Detect which cell encompasses the target text, then output its (X, Y) center coordinate. 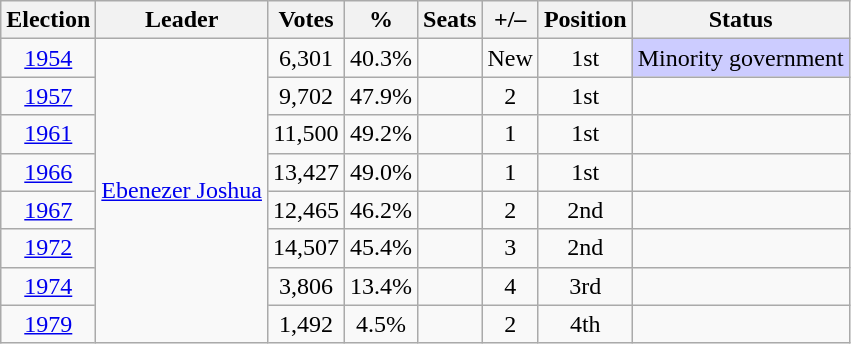
1972 (48, 248)
3,806 (306, 286)
1979 (48, 324)
49.2% (382, 134)
Position (585, 20)
47.9% (382, 96)
1961 (48, 134)
+/– (510, 20)
4.5% (382, 324)
Minority government (740, 58)
4th (585, 324)
49.0% (382, 172)
1,492 (306, 324)
3rd (585, 286)
12,465 (306, 210)
1954 (48, 58)
Seats (450, 20)
Leader (182, 20)
New (510, 58)
3 (510, 248)
4 (510, 286)
1967 (48, 210)
14,507 (306, 248)
1966 (48, 172)
Votes (306, 20)
6,301 (306, 58)
% (382, 20)
40.3% (382, 58)
11,500 (306, 134)
Status (740, 20)
9,702 (306, 96)
46.2% (382, 210)
45.4% (382, 248)
Ebenezer Joshua (182, 191)
1957 (48, 96)
13.4% (382, 286)
Election (48, 20)
13,427 (306, 172)
1974 (48, 286)
